Return [X, Y] of the center of cell containing provided text 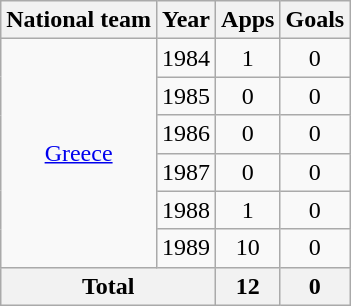
Greece [79, 153]
1985 [186, 96]
Apps [248, 20]
1984 [186, 58]
1987 [186, 172]
National team [79, 20]
12 [248, 286]
10 [248, 248]
Year [186, 20]
Goals [315, 20]
Total [108, 286]
1986 [186, 134]
1989 [186, 248]
1988 [186, 210]
